Find where the given text appears and provide that cell's center as (x, y) coordinate. 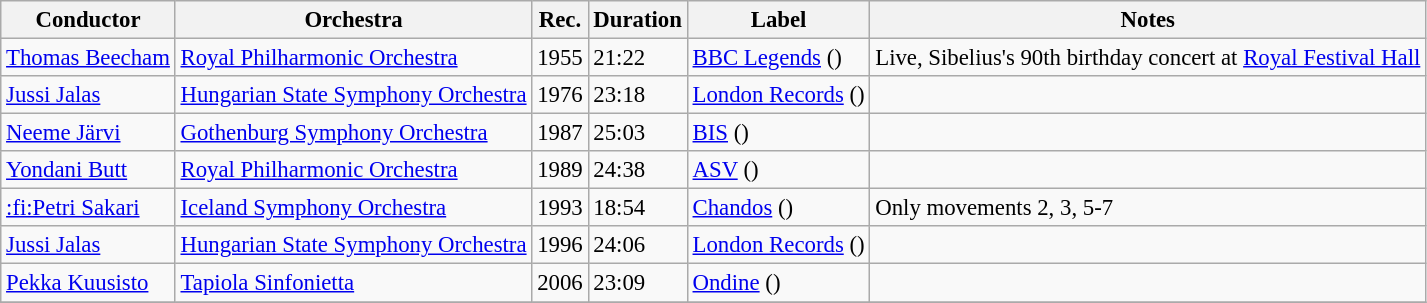
Conductor (88, 20)
Chandos () (778, 208)
18:54 (638, 208)
ASV () (778, 170)
21:22 (638, 58)
24:38 (638, 170)
Ondine () (778, 283)
Notes (1148, 20)
1996 (560, 245)
1976 (560, 95)
Pekka Kuusisto (88, 283)
:fi:Petri Sakari (88, 208)
23:09 (638, 283)
Duration (638, 20)
2006 (560, 283)
1989 (560, 170)
Neeme Järvi (88, 133)
1993 (560, 208)
24:06 (638, 245)
Gothenburg Symphony Orchestra (354, 133)
Thomas Beecham (88, 58)
Only movements 2, 3, 5-7 (1148, 208)
23:18 (638, 95)
1955 (560, 58)
BBC Legends () (778, 58)
Orchestra (354, 20)
Label (778, 20)
25:03 (638, 133)
Tapiola Sinfonietta (354, 283)
Yondani Butt (88, 170)
1987 (560, 133)
Live, Sibelius's 90th birthday concert at Royal Festival Hall (1148, 58)
BIS () (778, 133)
Rec. (560, 20)
Iceland Symphony Orchestra (354, 208)
